Capture the cell that displays the provided text and extract its (X, Y) central coordinate. 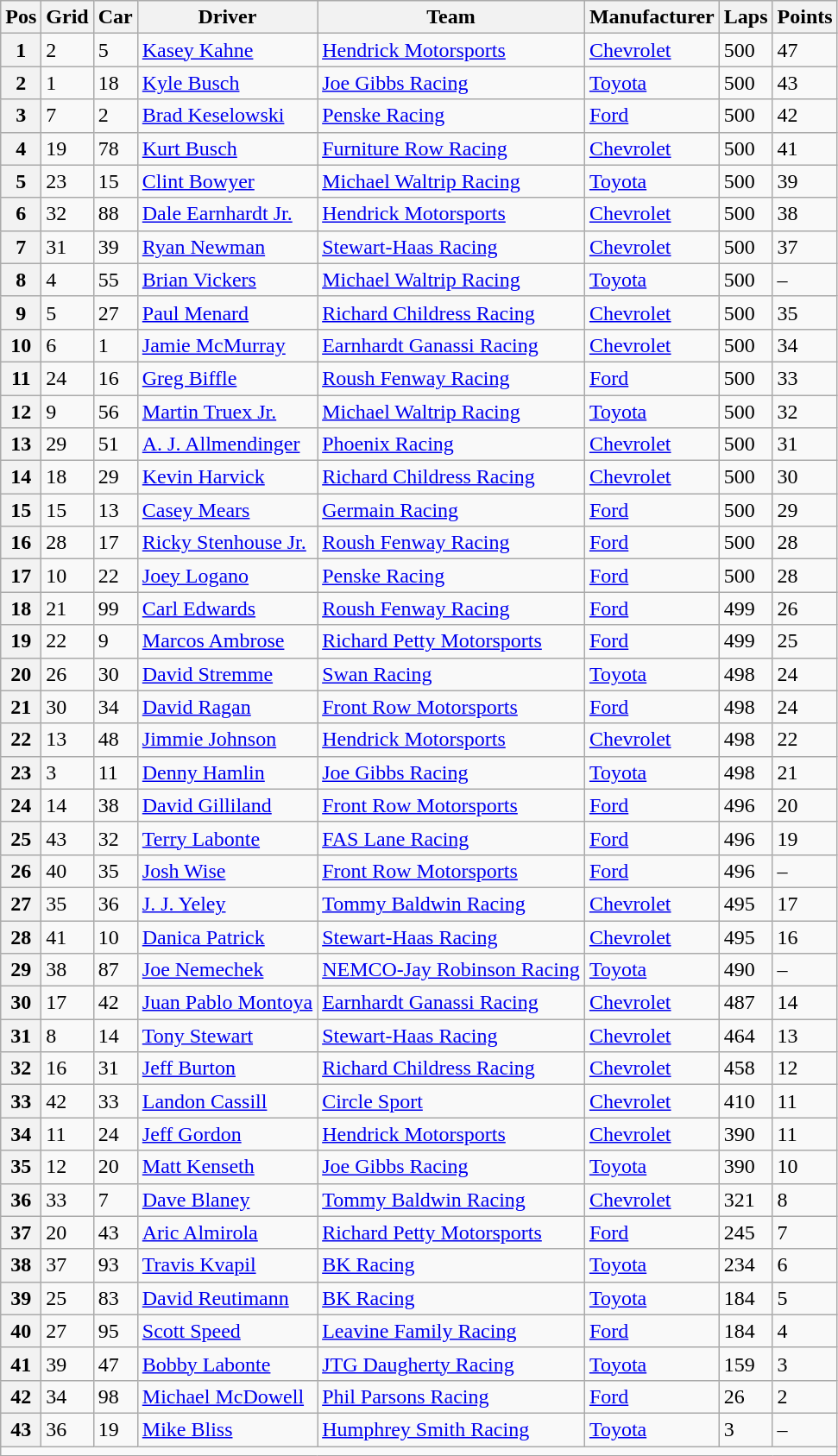
95 (116, 1331)
Kevin Harvick (227, 477)
A. J. Allmendinger (227, 444)
JTG Daugherty Racing (451, 1364)
Casey Mears (227, 510)
321 (746, 1200)
Tony Stewart (227, 1036)
55 (116, 280)
Kurt Busch (227, 148)
490 (746, 970)
48 (116, 740)
Scott Speed (227, 1331)
FAS Lane Racing (451, 838)
Grid (67, 17)
Dave Blaney (227, 1200)
Driver (227, 17)
J. J. Yeley (227, 904)
Joey Logano (227, 576)
Swan Racing (451, 674)
Paul Menard (227, 312)
David Ragan (227, 707)
83 (116, 1298)
Car (116, 17)
Terry Labonte (227, 838)
Points (804, 17)
Phoenix Racing (451, 444)
Brian Vickers (227, 280)
Kyle Busch (227, 83)
99 (116, 608)
Juan Pablo Montoya (227, 1003)
Jimmie Johnson (227, 740)
458 (746, 1068)
Humphrey Smith Racing (451, 1429)
93 (116, 1265)
Ryan Newman (227, 247)
Mike Bliss (227, 1429)
Bobby Labonte (227, 1364)
Martin Truex Jr. (227, 412)
56 (116, 412)
Pos (21, 17)
Dale Earnhardt Jr. (227, 214)
Team (451, 17)
David Stremme (227, 674)
Kasey Kahne (227, 50)
Landon Cassill (227, 1101)
Josh Wise (227, 871)
Ricky Stenhouse Jr. (227, 543)
Jamie McMurray (227, 345)
88 (116, 214)
159 (746, 1364)
Aric Almirola (227, 1232)
Laps (746, 17)
Denny Hamlin (227, 772)
98 (116, 1396)
Danica Patrick (227, 936)
Greg Biffle (227, 378)
78 (116, 148)
Leavine Family Racing (451, 1331)
487 (746, 1003)
Jeff Gordon (227, 1134)
Phil Parsons Racing (451, 1396)
Travis Kvapil (227, 1265)
David Gilliland (227, 805)
Carl Edwards (227, 608)
Michael McDowell (227, 1396)
245 (746, 1232)
464 (746, 1036)
Marcos Ambrose (227, 641)
87 (116, 970)
David Reutimann (227, 1298)
Germain Racing (451, 510)
NEMCO-Jay Robinson Racing (451, 970)
Clint Bowyer (227, 181)
234 (746, 1265)
51 (116, 444)
410 (746, 1101)
Joe Nemechek (227, 970)
Jeff Burton (227, 1068)
Furniture Row Racing (451, 148)
Matt Kenseth (227, 1167)
Circle Sport (451, 1101)
Brad Keselowski (227, 116)
Manufacturer (652, 17)
